Find where the given text appears and provide that cell's center as (X, Y) coordinate. 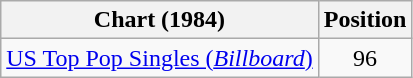
US Top Pop Singles (Billboard) (160, 58)
Chart (1984) (160, 20)
96 (365, 58)
Position (365, 20)
